Extract the (x, y) coordinate from the center of the cell holding the provided text.  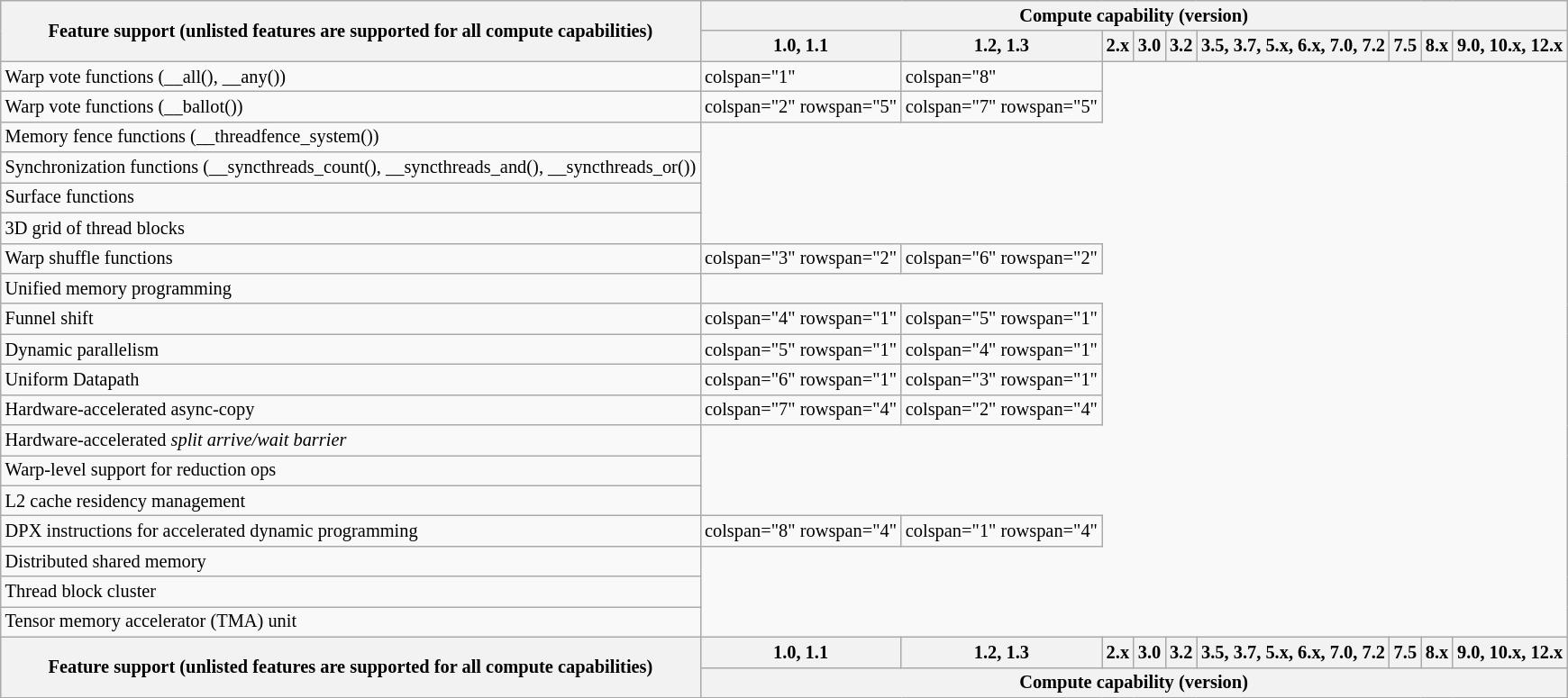
colspan="2" rowspan="5" (800, 106)
colspan="1" rowspan="4" (1002, 530)
Unified memory programming (351, 288)
Hardware-accelerated split arrive/wait barrier (351, 440)
colspan="6" rowspan="2" (1002, 258)
Warp-level support for reduction ops (351, 470)
Memory fence functions (__threadfence_system()) (351, 137)
Warp vote functions (__all(), __any()) (351, 77)
Warp vote functions (__ballot()) (351, 106)
Synchronization functions (__syncthreads_count(), __syncthreads_and(), __syncthreads_or()) (351, 168)
colspan="3" rowspan="1" (1002, 379)
colspan="2" rowspan="4" (1002, 410)
colspan="3" rowspan="2" (800, 258)
Thread block cluster (351, 592)
colspan="7" rowspan="5" (1002, 106)
Funnel shift (351, 319)
3D grid of thread blocks (351, 228)
Surface functions (351, 197)
DPX instructions for accelerated dynamic programming (351, 530)
Uniform Datapath (351, 379)
colspan="8" rowspan="4" (800, 530)
colspan="8" (1002, 77)
L2 cache residency management (351, 501)
Distributed shared memory (351, 561)
colspan="1" (800, 77)
colspan="7" rowspan="4" (800, 410)
colspan="6" rowspan="1" (800, 379)
Tensor memory accelerator (TMA) unit (351, 621)
Dynamic parallelism (351, 349)
Hardware-accelerated async-copy (351, 410)
Warp shuffle functions (351, 258)
